Search for the cell housing the specified text and yield its [x, y] center coordinate. 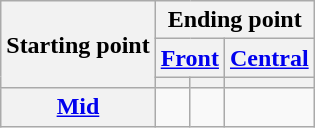
Front [190, 58]
Mid [78, 107]
Ending point [234, 20]
Central [269, 58]
Starting point [78, 44]
